Pinpoint the cell where the given text exists, returning its [X, Y] midpoint coordinate. 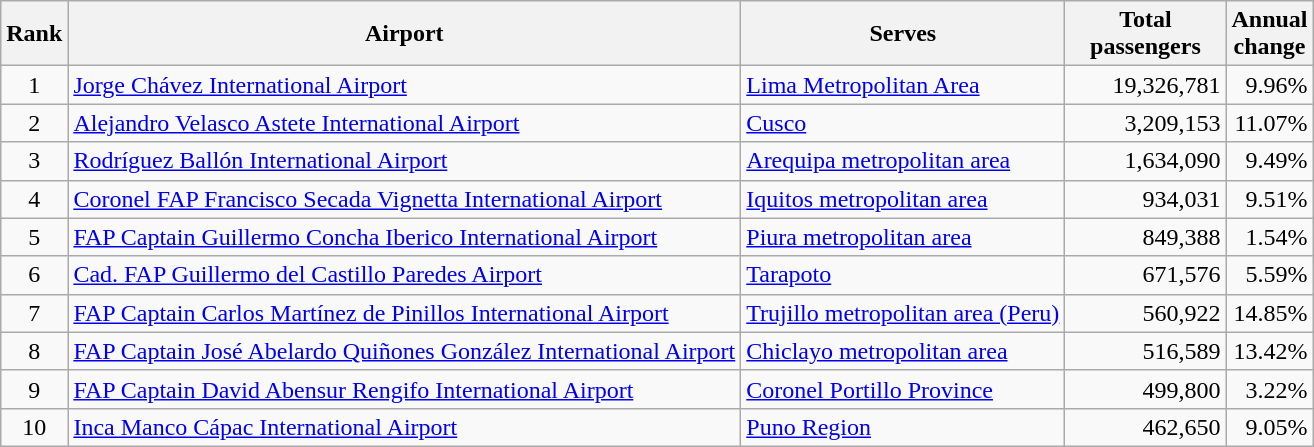
Chiclayo metropolitan area [903, 351]
FAP Captain José Abelardo Quiñones González International Airport [404, 351]
516,589 [1146, 351]
Alejandro Velasco Astete International Airport [404, 123]
10 [34, 427]
8 [34, 351]
Rodríguez Ballón International Airport [404, 161]
Inca Manco Cápac International Airport [404, 427]
4 [34, 199]
849,388 [1146, 237]
671,576 [1146, 275]
3.22% [1270, 389]
7 [34, 313]
FAP Captain Guillermo Concha Iberico International Airport [404, 237]
Cad. FAP Guillermo del Castillo Paredes Airport [404, 275]
2 [34, 123]
11.07% [1270, 123]
1.54% [1270, 237]
3,209,153 [1146, 123]
9.05% [1270, 427]
499,800 [1146, 389]
Cusco [903, 123]
5 [34, 237]
13.42% [1270, 351]
Arequipa metropolitan area [903, 161]
6 [34, 275]
560,922 [1146, 313]
Coronel Portillo Province [903, 389]
Puno Region [903, 427]
Tarapoto [903, 275]
Coronel FAP Francisco Secada Vignetta International Airport [404, 199]
Rank [34, 34]
FAP Captain Carlos Martínez de Pinillos International Airport [404, 313]
19,326,781 [1146, 85]
14.85% [1270, 313]
Trujillo metropolitan area (Peru) [903, 313]
9 [34, 389]
Iquitos metropolitan area [903, 199]
Serves [903, 34]
9.49% [1270, 161]
3 [34, 161]
462,650 [1146, 427]
Jorge Chávez International Airport [404, 85]
9.96% [1270, 85]
934,031 [1146, 199]
Lima Metropolitan Area [903, 85]
Annualchange [1270, 34]
FAP Captain David Abensur Rengifo International Airport [404, 389]
1 [34, 85]
Totalpassengers [1146, 34]
1,634,090 [1146, 161]
Airport [404, 34]
5.59% [1270, 275]
9.51% [1270, 199]
Piura metropolitan area [903, 237]
